For the text-containing cell, return its midpoint in [X, Y] coordinate format. 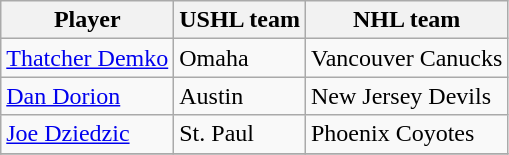
Thatcher Demko [88, 58]
New Jersey Devils [406, 96]
Omaha [240, 58]
Phoenix Coyotes [406, 134]
Joe Dziedzic [88, 134]
Austin [240, 96]
USHL team [240, 20]
St. Paul [240, 134]
NHL team [406, 20]
Dan Dorion [88, 96]
Player [88, 20]
Vancouver Canucks [406, 58]
